Output the [x, y] coordinate of the center of the cell containing the given text.  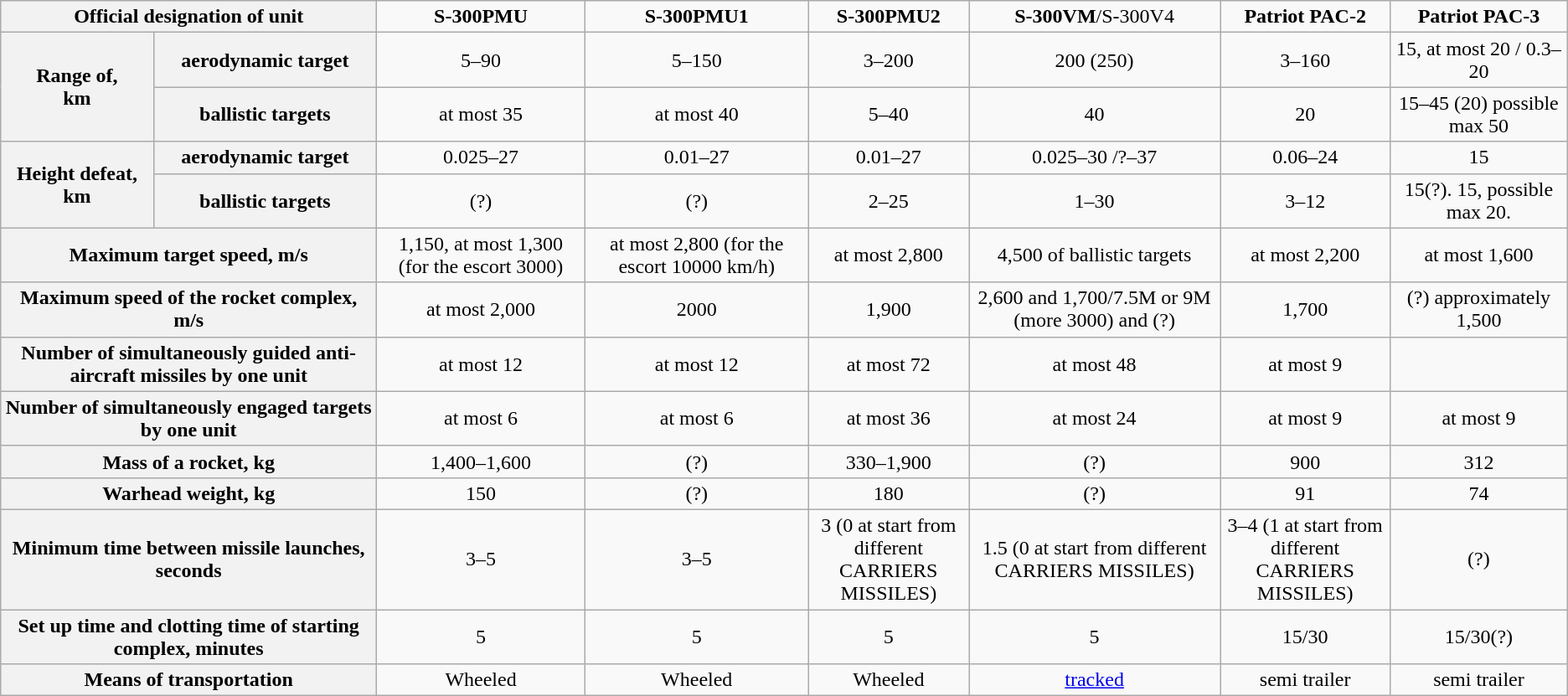
at most 40 [697, 114]
at most 2,200 [1305, 255]
3–160 [1305, 60]
(?) approximately 1,500 [1479, 310]
150 [481, 493]
S-300PMU [481, 17]
330–1,900 [889, 461]
at most 36 [889, 419]
Patriot PAC-3 [1479, 17]
3–4 (1 at start from differentCARRIERS MISSILES) [1305, 559]
15/30 [1305, 637]
15, at most 20 / 0.3–20 [1479, 60]
1.5 (0 at start from differentCARRIERS MISSILES) [1095, 559]
at most 1,600 [1479, 255]
at most 2,000 [481, 310]
Set up time and clotting time of starting complex, minutes [189, 637]
1,400–1,600 [481, 461]
3–12 [1305, 201]
2000 [697, 310]
Mass of a rocket, kg [189, 461]
at most 2,800 [889, 255]
Number of simultaneously guided anti-aircraft missiles by one unit [189, 363]
Range of,km [77, 87]
S-300PMU2 [889, 17]
2,600 and 1,700/7.5M or 9M (more 3000) and (?) [1095, 310]
at most 35 [481, 114]
Official designation of unit [189, 17]
0.025–27 [481, 157]
S-300PMU1 [697, 17]
at most 72 [889, 363]
5–90 [481, 60]
0.06–24 [1305, 157]
40 [1095, 114]
0.025–30 /?–37 [1095, 157]
900 [1305, 461]
3–200 [889, 60]
S-300VM/S-300V4 [1095, 17]
15–45 (20) possible max 50 [1479, 114]
4,500 of ballistic targets [1095, 255]
at most 2,800 (for the escort 10000 km/h) [697, 255]
2–25 [889, 201]
1,900 [889, 310]
at most 24 [1095, 419]
1,700 [1305, 310]
5–40 [889, 114]
Warhead weight, kg [189, 493]
Maximum speed of the rocket complex, m/s [189, 310]
1–30 [1095, 201]
91 [1305, 493]
312 [1479, 461]
15(?). 15, possible max 20. [1479, 201]
1,150, at most 1,300 (for the escort 3000) [481, 255]
tracked [1095, 680]
180 [889, 493]
15 [1479, 157]
Minimum time between missile launches, seconds [189, 559]
Maximum target speed, m/s [189, 255]
Height defeat,km [77, 184]
Number of simultaneously engaged targets by one unit [189, 419]
74 [1479, 493]
3 (0 at start from differentCARRIERS MISSILES) [889, 559]
5–150 [697, 60]
Means of transportation [189, 680]
200 (250) [1095, 60]
20 [1305, 114]
15/30(?) [1479, 637]
Patriot PAC-2 [1305, 17]
at most 48 [1095, 363]
